From the cell containing the given text, extract its center point as [x, y] coordinate. 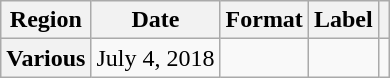
Label [343, 20]
Format [264, 20]
Date [156, 20]
July 4, 2018 [156, 58]
Region [46, 20]
Various [46, 58]
